Search for the cell housing the specified text and yield its (X, Y) center coordinate. 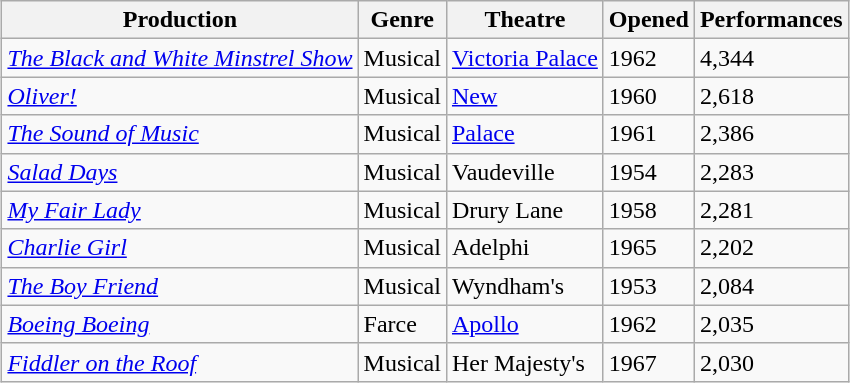
Apollo (524, 324)
2,618 (771, 96)
Production (180, 20)
Opened (648, 20)
4,344 (771, 58)
2,283 (771, 172)
1965 (648, 248)
The Black and White Minstrel Show (180, 58)
The Sound of Music (180, 134)
2,386 (771, 134)
Palace (524, 134)
2,202 (771, 248)
Farce (402, 324)
Boeing Boeing (180, 324)
Drury Lane (524, 210)
My Fair Lady (180, 210)
Genre (402, 20)
Her Majesty's (524, 362)
Oliver! (180, 96)
1961 (648, 134)
Wyndham's (524, 286)
Performances (771, 20)
Salad Days (180, 172)
2,030 (771, 362)
1960 (648, 96)
2,281 (771, 210)
Theatre (524, 20)
Vaudeville (524, 172)
Charlie Girl (180, 248)
2,035 (771, 324)
New (524, 96)
1967 (648, 362)
Victoria Palace (524, 58)
1958 (648, 210)
Adelphi (524, 248)
2,084 (771, 286)
1953 (648, 286)
1954 (648, 172)
Fiddler on the Roof (180, 362)
The Boy Friend (180, 286)
